Return the [x, y] coordinate for the center point of the cell that contains the specified text.  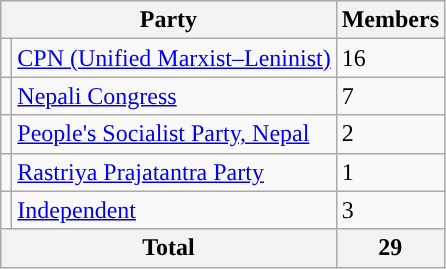
Total [168, 248]
Party [168, 20]
2 [390, 134]
Independent [174, 210]
1 [390, 172]
7 [390, 96]
Members [390, 20]
Nepali Congress [174, 96]
3 [390, 210]
16 [390, 58]
Rastriya Prajatantra Party [174, 172]
29 [390, 248]
People's Socialist Party, Nepal [174, 134]
CPN (Unified Marxist–Leninist) [174, 58]
